Search for the cell housing the specified text and yield its (x, y) center coordinate. 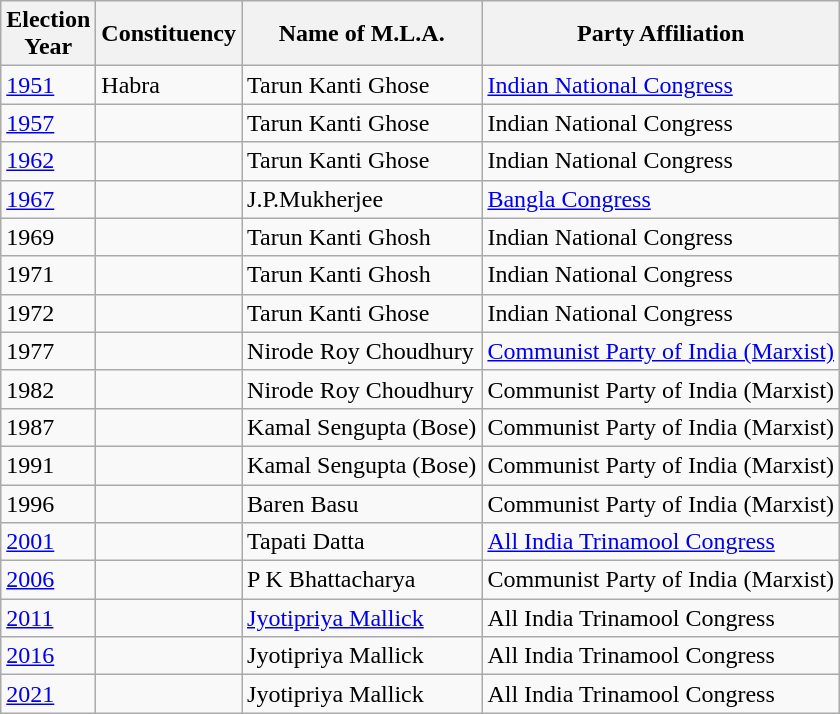
1977 (48, 351)
Constituency (169, 34)
2016 (48, 656)
2001 (48, 542)
J.P.Mukherjee (362, 199)
1951 (48, 85)
Habra (169, 85)
1996 (48, 503)
Party Affiliation (661, 34)
Baren Basu (362, 503)
1967 (48, 199)
1972 (48, 313)
2021 (48, 694)
P K Bhattacharya (362, 580)
2011 (48, 618)
Bangla Congress (661, 199)
Name of M.L.A. (362, 34)
1987 (48, 427)
1991 (48, 465)
1962 (48, 161)
1969 (48, 237)
1982 (48, 389)
2006 (48, 580)
Election Year (48, 34)
1957 (48, 123)
1971 (48, 275)
Tapati Datta (362, 542)
